Provide the [x, y] coordinate of the cell's center where the given text is located.  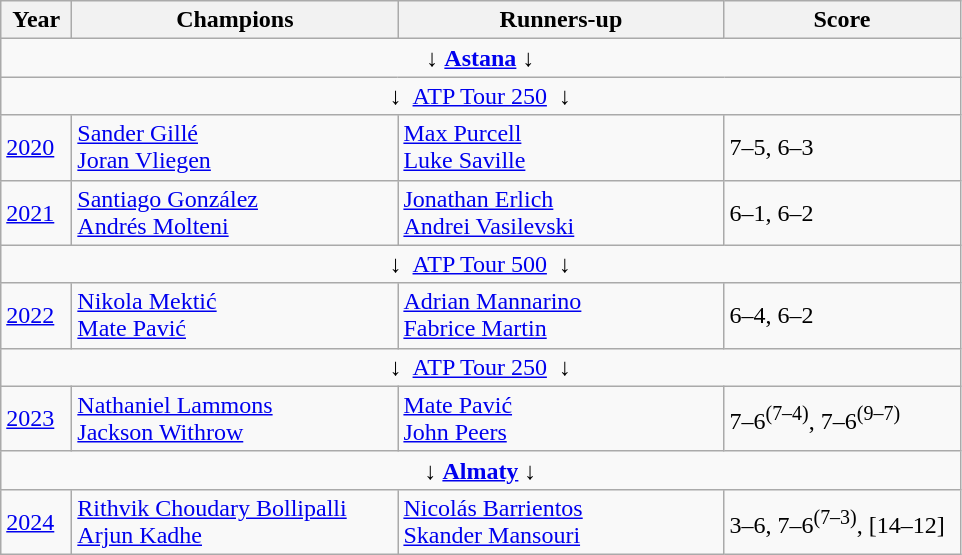
6–4, 6–2 [842, 316]
Nikola Mektić Mate Pavić [235, 316]
2024 [36, 522]
Jonathan Erlich Andrei Vasilevski [561, 212]
Score [842, 20]
Year [36, 20]
2023 [36, 418]
2021 [36, 212]
Rithvik Choudary Bollipalli Arjun Kadhe [235, 522]
Sander Gillé Joran Vliegen [235, 148]
Santiago González Andrés Molteni [235, 212]
Mate Pavić John Peers [561, 418]
7–5, 6–3 [842, 148]
3–6, 7–6(7–3), [14–12] [842, 522]
Nicolás Barrientos Skander Mansouri [561, 522]
Champions [235, 20]
Max Purcell Luke Saville [561, 148]
↓ ATP Tour 500 ↓ [480, 264]
7–6(7–4), 7–6(9–7) [842, 418]
2020 [36, 148]
↓ Almaty ↓ [480, 470]
2022 [36, 316]
6–1, 6–2 [842, 212]
Runners-up [561, 20]
Nathaniel Lammons Jackson Withrow [235, 418]
↓ Astana ↓ [480, 58]
Adrian Mannarino Fabrice Martin [561, 316]
